Determine the [X, Y] coordinate at the center of the cell enclosing the given text.  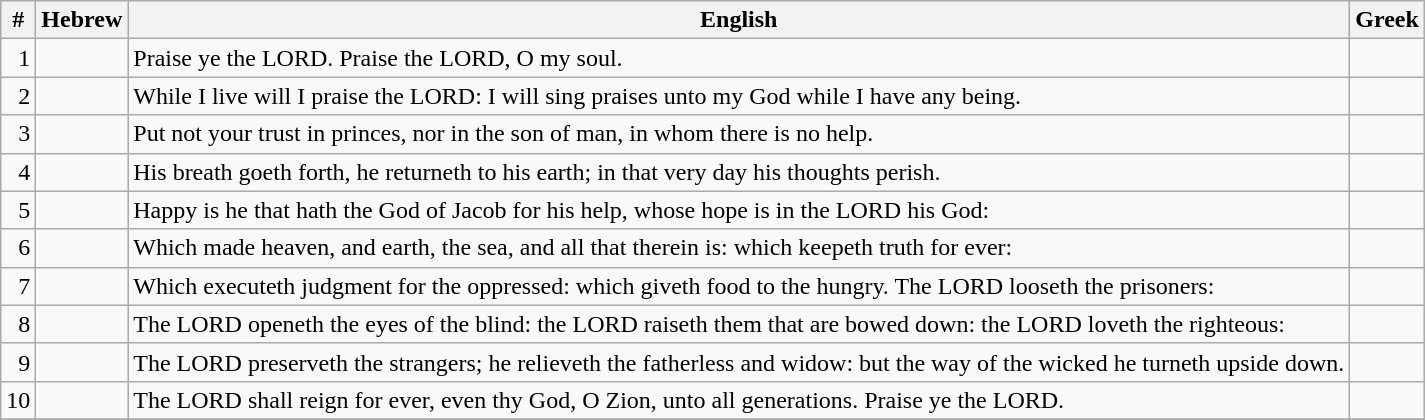
5 [18, 210]
Which made heaven, and earth, the sea, and all that therein is: which keepeth truth for ever: [739, 248]
Greek [1388, 20]
Which executeth judgment for the oppressed: which giveth food to the hungry. The LORD looseth the prisoners: [739, 286]
2 [18, 96]
4 [18, 172]
6 [18, 248]
1 [18, 58]
9 [18, 362]
The LORD preserveth the strangers; he relieveth the fatherless and widow: but the way of the wicked he turneth upside down. [739, 362]
# [18, 20]
Put not your trust in princes, nor in the son of man, in whom there is no help. [739, 134]
While I live will I praise the LORD: I will sing praises unto my God while I have any being. [739, 96]
The LORD openeth the eyes of the blind: the LORD raiseth them that are bowed down: the LORD loveth the righteous: [739, 324]
10 [18, 400]
Praise ye the LORD. Praise the LORD, O my soul. [739, 58]
Hebrew [82, 20]
8 [18, 324]
7 [18, 286]
The LORD shall reign for ever, even thy God, O Zion, unto all generations. Praise ye the LORD. [739, 400]
English [739, 20]
His breath goeth forth, he returneth to his earth; in that very day his thoughts perish. [739, 172]
Happy is he that hath the God of Jacob for his help, whose hope is in the LORD his God: [739, 210]
3 [18, 134]
